Find where the given text appears and provide that cell's center as (X, Y) coordinate. 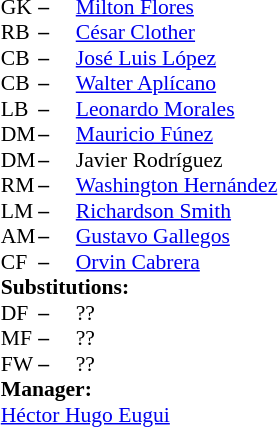
Manager: (139, 389)
FW (20, 364)
Javier Rodríguez (176, 160)
José Luis López (176, 58)
Leonardo Morales (176, 109)
LM (20, 211)
Richardson Smith (176, 211)
CF (20, 262)
Orvin Cabrera (176, 262)
Washington Hernández (176, 185)
LB (20, 109)
Gustavo Gallegos (176, 237)
AM (20, 237)
DF (20, 313)
Mauricio Fúnez (176, 135)
Substitutions: (139, 287)
Walter Aplícano (176, 83)
RB (20, 33)
MF (20, 339)
César Clother (176, 33)
RM (20, 185)
